Detect which cell encompasses the target text, then output its [x, y] center coordinate. 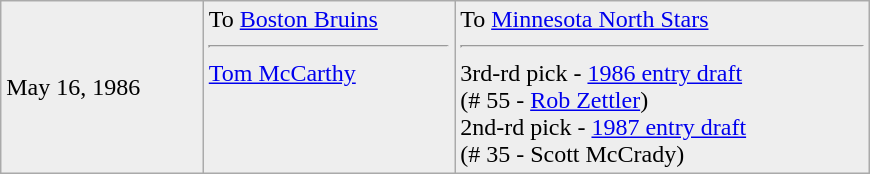
To Minnesota North Stars3rd-rd pick - 1986 entry draft(# 55 - Rob Zettler)2nd-rd pick - 1987 entry draft(# 35 - Scott McCrady) [662, 88]
To Boston BruinsTom McCarthy [328, 88]
May 16, 1986 [102, 88]
